Identify which cell holds the provided text, then report its [X, Y] central coordinate. 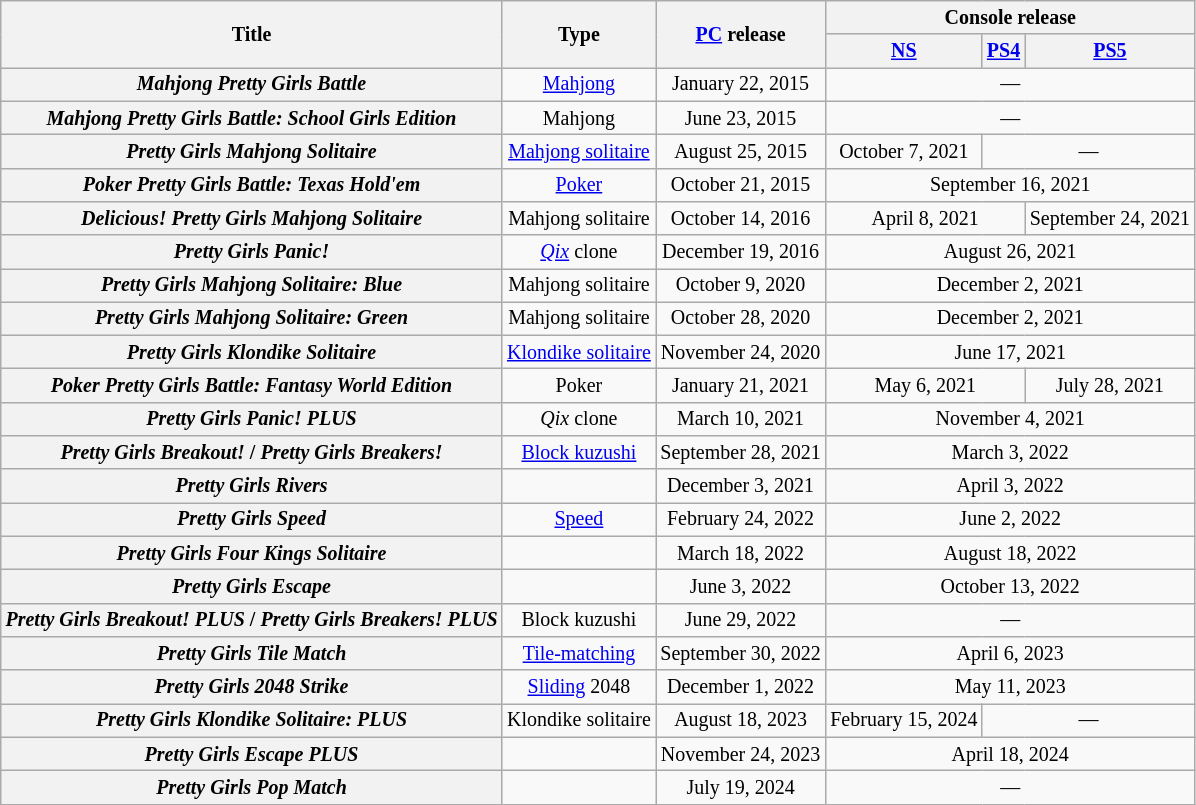
February 15, 2024 [904, 720]
September 30, 2022 [741, 654]
PS4 [1004, 52]
Pretty Girls Speed [252, 520]
Pretty Girls Tile Match [252, 654]
July 19, 2024 [741, 788]
November 24, 2020 [741, 352]
Pretty Girls Panic! [252, 252]
August 26, 2021 [1010, 252]
October 13, 2022 [1010, 586]
August 18, 2022 [1010, 554]
June 17, 2021 [1010, 352]
April 18, 2024 [1010, 754]
PS5 [1110, 52]
Poker Pretty Girls Battle: Fantasy World Edition [252, 386]
November 24, 2023 [741, 754]
Pretty Girls Breakout! PLUS / Pretty Girls Breakers! PLUS [252, 620]
February 24, 2022 [741, 520]
October 9, 2020 [741, 286]
Pretty Girls Pop Match [252, 788]
March 3, 2022 [1010, 452]
Console release [1010, 18]
Delicious! Pretty Girls Mahjong Solitaire [252, 218]
June 3, 2022 [741, 586]
Tile-matching [578, 654]
Mahjong Pretty Girls Battle [252, 84]
Pretty Girls 2048 Strike [252, 686]
PC release [741, 34]
Type [578, 34]
July 28, 2021 [1110, 386]
Sliding 2048 [578, 686]
Pretty Girls Escape PLUS [252, 754]
October 7, 2021 [904, 152]
May 6, 2021 [926, 386]
March 18, 2022 [741, 554]
Speed [578, 520]
August 25, 2015 [741, 152]
September 24, 2021 [1110, 218]
September 16, 2021 [1010, 184]
Pretty Girls Mahjong Solitaire: Green [252, 318]
June 2, 2022 [1010, 520]
Pretty Girls Panic! PLUS [252, 420]
June 29, 2022 [741, 620]
Mahjong Pretty Girls Battle: School Girls Edition [252, 118]
NS [904, 52]
Pretty Girls Klondike Solitaire: PLUS [252, 720]
Poker Pretty Girls Battle: Texas Hold'em [252, 184]
October 21, 2015 [741, 184]
Pretty Girls Klondike Solitaire [252, 352]
Pretty Girls Breakout! / Pretty Girls Breakers! [252, 452]
March 10, 2021 [741, 420]
April 6, 2023 [1010, 654]
January 21, 2021 [741, 386]
May 11, 2023 [1010, 686]
October 28, 2020 [741, 318]
Pretty Girls Four Kings Solitaire [252, 554]
August 18, 2023 [741, 720]
Pretty Girls Rivers [252, 486]
December 3, 2021 [741, 486]
April 8, 2021 [926, 218]
October 14, 2016 [741, 218]
December 19, 2016 [741, 252]
June 23, 2015 [741, 118]
November 4, 2021 [1010, 420]
January 22, 2015 [741, 84]
Title [252, 34]
December 1, 2022 [741, 686]
April 3, 2022 [1010, 486]
Pretty Girls Mahjong Solitaire: Blue [252, 286]
September 28, 2021 [741, 452]
Pretty Girls Mahjong Solitaire [252, 152]
Pretty Girls Escape [252, 586]
